Pinpoint the cell where the given text exists, returning its (x, y) midpoint coordinate. 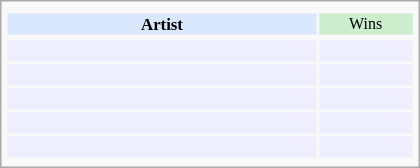
Artist (162, 24)
Wins (366, 24)
